For the text-containing cell, return its midpoint in (x, y) coordinate format. 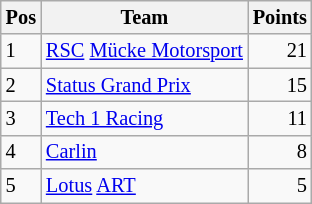
Pos (21, 17)
2 (21, 85)
RSC Mücke Motorsport (144, 51)
8 (280, 152)
Team (144, 17)
15 (280, 85)
21 (280, 51)
4 (21, 152)
3 (21, 118)
Status Grand Prix (144, 85)
Lotus ART (144, 186)
Points (280, 17)
11 (280, 118)
1 (21, 51)
Tech 1 Racing (144, 118)
Carlin (144, 152)
